Provide the [x, y] coordinate of the cell's center where the given text is located.  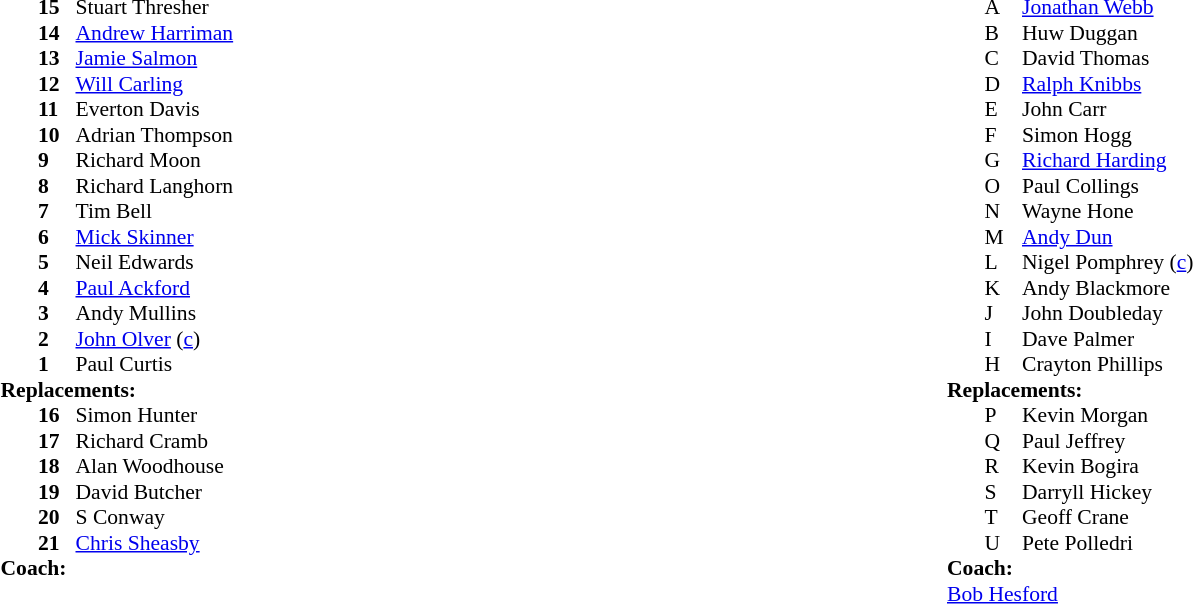
Richard Cramb [155, 441]
12 [57, 84]
Richard Harding [1108, 161]
Wayne Hone [1108, 211]
John Doubleday [1108, 313]
Geoff Crane [1108, 517]
Darryll Hickey [1108, 492]
Nigel Pomphrey (c) [1108, 263]
3 [57, 313]
Q [1003, 441]
14 [57, 33]
R [1003, 467]
9 [57, 161]
B [1003, 33]
5 [57, 263]
Paul Jeffrey [1108, 441]
Will Carling [155, 84]
Andy Dun [1108, 237]
Tim Bell [155, 211]
6 [57, 237]
Crayton Phillips [1108, 365]
K [1003, 288]
Ralph Knibbs [1108, 84]
Paul Curtis [155, 365]
Chris Sheasby [155, 543]
21 [57, 543]
Simon Hogg [1108, 135]
Simon Hunter [155, 415]
John Carr [1108, 109]
Andy Blackmore [1108, 288]
S Conway [155, 517]
O [1003, 186]
P [1003, 415]
1 [57, 365]
Richard Langhorn [155, 186]
Paul Ackford [155, 288]
Paul Collings [1108, 186]
E [1003, 109]
2 [57, 339]
T [1003, 517]
I [1003, 339]
18 [57, 467]
4 [57, 288]
Pete Polledri [1108, 543]
Dave Palmer [1108, 339]
11 [57, 109]
Andrew Harriman [155, 33]
Mick Skinner [155, 237]
19 [57, 492]
Andy Mullins [155, 313]
16 [57, 415]
G [1003, 161]
13 [57, 59]
David Butcher [155, 492]
Adrian Thompson [155, 135]
7 [57, 211]
10 [57, 135]
L [1003, 263]
John Olver (c) [155, 339]
Kevin Morgan [1108, 415]
J [1003, 313]
N [1003, 211]
C [1003, 59]
8 [57, 186]
Everton Davis [155, 109]
F [1003, 135]
Neil Edwards [155, 263]
Jamie Salmon [155, 59]
Alan Woodhouse [155, 467]
U [1003, 543]
Huw Duggan [1108, 33]
David Thomas [1108, 59]
S [1003, 492]
H [1003, 365]
M [1003, 237]
Richard Moon [155, 161]
20 [57, 517]
17 [57, 441]
D [1003, 84]
Kevin Bogira [1108, 467]
